Detect which cell encompasses the target text, then output its (X, Y) center coordinate. 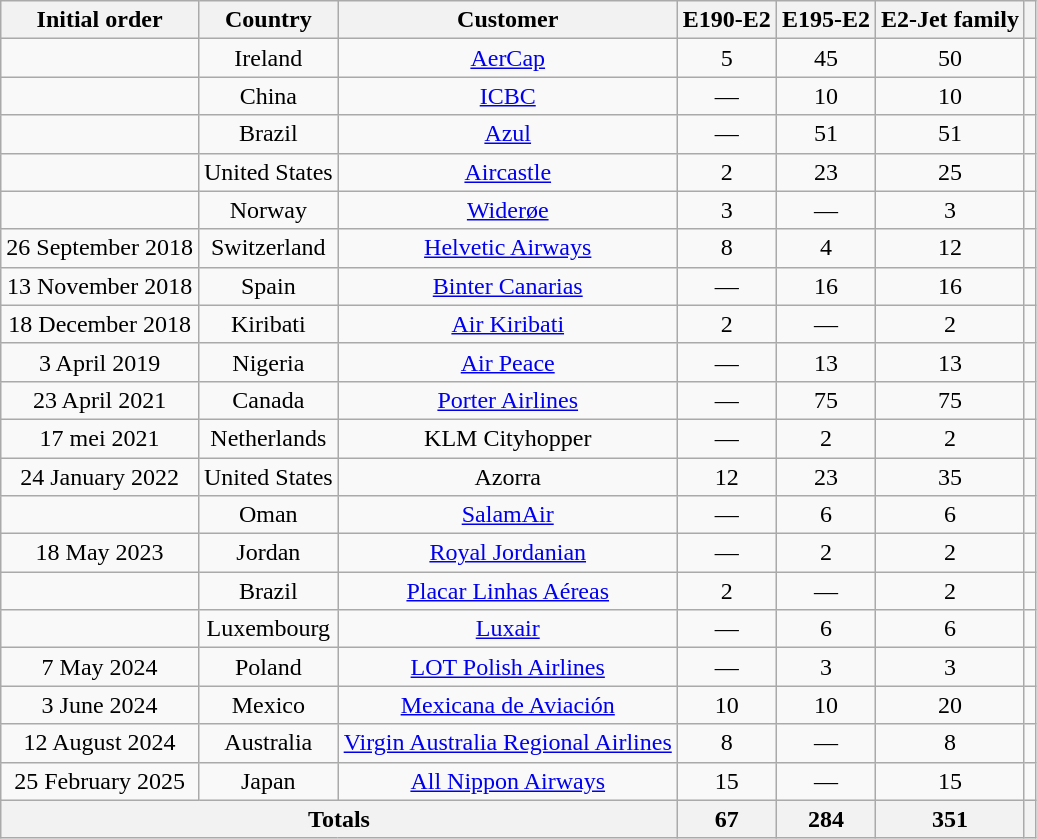
AerCap (508, 58)
E2-Jet family (950, 20)
284 (826, 819)
E195-E2 (826, 20)
3 June 2024 (100, 705)
Binter Canarias (508, 286)
Air Kiribati (508, 324)
Customer (508, 20)
Mexico (268, 705)
KLM Cityhopper (508, 438)
Luxembourg (268, 629)
Air Peace (508, 362)
25 (950, 172)
Helvetic Airways (508, 248)
China (268, 96)
67 (726, 819)
Initial order (100, 20)
17 mei 2021 (100, 438)
Aircastle (508, 172)
Switzerland (268, 248)
Jordan (268, 553)
24 January 2022 (100, 477)
Norway (268, 210)
351 (950, 819)
Netherlands (268, 438)
25 February 2025 (100, 781)
Totals (340, 819)
26 September 2018 (100, 248)
Country (268, 20)
45 (826, 58)
20 (950, 705)
All Nippon Airways (508, 781)
Japan (268, 781)
Ireland (268, 58)
Azul (508, 134)
5 (726, 58)
Virgin Australia Regional Airlines (508, 743)
35 (950, 477)
18 May 2023 (100, 553)
Placar Linhas Aéreas (508, 591)
E190-E2 (726, 20)
Mexicana de Aviación (508, 705)
Oman (268, 515)
13 November 2018 (100, 286)
Canada (268, 400)
3 April 2019 (100, 362)
ICBC (508, 96)
18 December 2018 (100, 324)
23 April 2021 (100, 400)
Royal Jordanian (508, 553)
Nigeria (268, 362)
Kiribati (268, 324)
LOT Polish Airlines (508, 667)
Luxair (508, 629)
Porter Airlines (508, 400)
Poland (268, 667)
Azorra (508, 477)
50 (950, 58)
Widerøe (508, 210)
7 May 2024 (100, 667)
Australia (268, 743)
12 August 2024 (100, 743)
Spain (268, 286)
SalamAir (508, 515)
4 (826, 248)
